For the text-containing cell, return its midpoint in [X, Y] coordinate format. 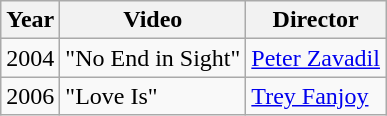
Trey Fanjoy [316, 96]
2006 [30, 96]
2004 [30, 58]
Video [153, 20]
Year [30, 20]
Peter Zavadil [316, 58]
"Love Is" [153, 96]
"No End in Sight" [153, 58]
Director [316, 20]
